Extract the [X, Y] coordinate from the center of the cell holding the provided text.  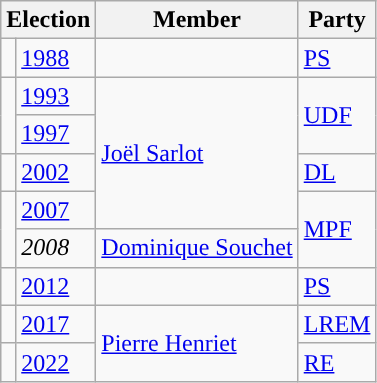
DL [337, 172]
2002 [56, 172]
Pierre Henriet [197, 343]
2007 [56, 210]
Member [197, 20]
LREM [337, 324]
UDF [337, 115]
Dominique Souchet [197, 248]
2012 [56, 286]
1997 [56, 134]
2017 [56, 324]
1988 [56, 58]
MPF [337, 229]
1993 [56, 96]
Joël Sarlot [197, 153]
RE [337, 362]
2008 [56, 248]
2022 [56, 362]
Election [48, 20]
Party [337, 20]
